Return the [X, Y] coordinate for the center point of the cell that contains the specified text.  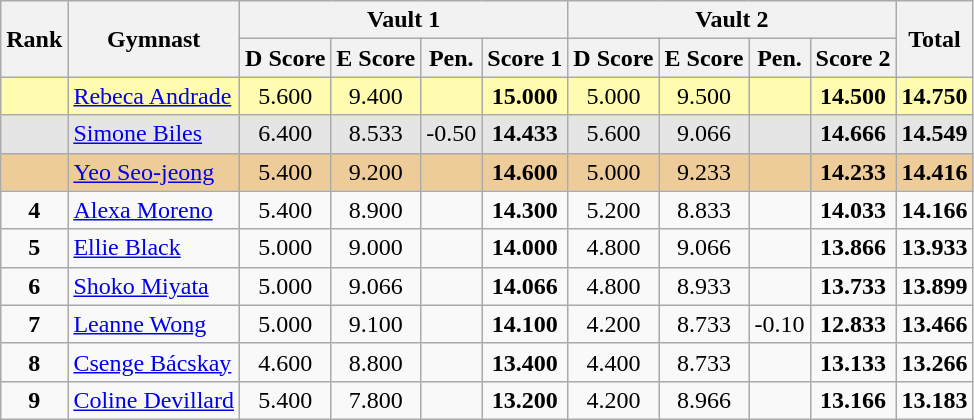
4 [34, 210]
Leanne Wong [154, 324]
14.500 [853, 96]
-0.50 [452, 134]
Score 2 [853, 58]
13.933 [934, 248]
13.166 [853, 400]
Rank [34, 39]
14.000 [525, 248]
9.500 [704, 96]
9 [34, 400]
15.000 [525, 96]
8.533 [376, 134]
14.416 [934, 172]
8 [34, 362]
14.166 [934, 210]
14.066 [525, 286]
5 [34, 248]
8.833 [704, 210]
13.899 [934, 286]
6.400 [286, 134]
Yeo Seo-jeong [154, 172]
14.433 [525, 134]
14.033 [853, 210]
Gymnast [154, 39]
Ellie Black [154, 248]
13.183 [934, 400]
13.400 [525, 362]
Simone Biles [154, 134]
14.750 [934, 96]
13.733 [853, 286]
9.233 [704, 172]
13.466 [934, 324]
Coline Devillard [154, 400]
Total [934, 39]
5.200 [614, 210]
9.000 [376, 248]
Score 1 [525, 58]
8.800 [376, 362]
4.400 [614, 362]
12.833 [853, 324]
14.600 [525, 172]
Rebeca Andrade [154, 96]
Shoko Miyata [154, 286]
14.666 [853, 134]
8.966 [704, 400]
14.300 [525, 210]
13.133 [853, 362]
14.549 [934, 134]
6 [34, 286]
9.100 [376, 324]
7 [34, 324]
14.233 [853, 172]
9.200 [376, 172]
Vault 2 [732, 20]
4.600 [286, 362]
Csenge Bácskay [154, 362]
8.900 [376, 210]
9.400 [376, 96]
8.933 [704, 286]
-0.10 [780, 324]
Alexa Moreno [154, 210]
13.200 [525, 400]
13.266 [934, 362]
14.100 [525, 324]
Vault 1 [404, 20]
13.866 [853, 248]
7.800 [376, 400]
